Capture the cell that displays the provided text and extract its (x, y) central coordinate. 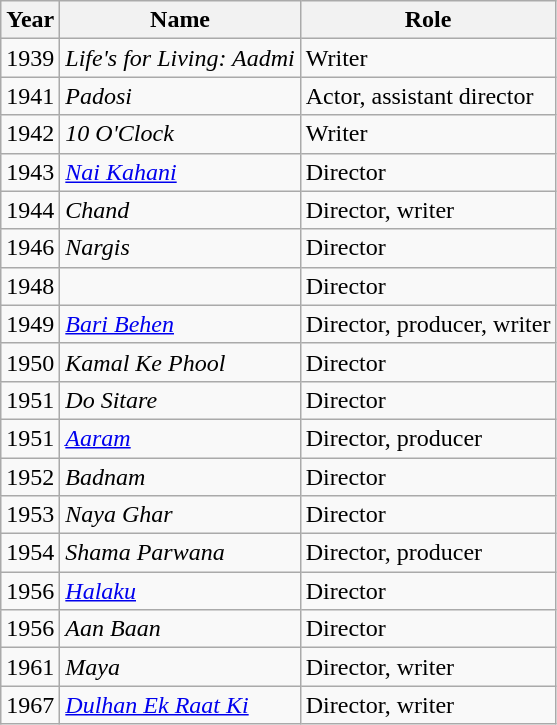
Name (180, 20)
Nai Kahani (180, 172)
Dulhan Ek Raat Ki (180, 705)
Badnam (180, 477)
Year (30, 20)
Halaku (180, 591)
Nargis (180, 248)
1948 (30, 286)
1961 (30, 667)
1939 (30, 58)
Kamal Ke Phool (180, 362)
1950 (30, 362)
Bari Behen (180, 324)
1953 (30, 515)
1954 (30, 553)
Director, producer, writer (428, 324)
1949 (30, 324)
Life's for Living: Aadmi (180, 58)
10 O'Clock (180, 134)
Actor, assistant director (428, 96)
1944 (30, 210)
1952 (30, 477)
Padosi (180, 96)
1941 (30, 96)
Role (428, 20)
Chand (180, 210)
Do Sitare (180, 400)
1946 (30, 248)
1942 (30, 134)
Naya Ghar (180, 515)
Maya (180, 667)
Aan Baan (180, 629)
Shama Parwana (180, 553)
1943 (30, 172)
Aaram (180, 438)
1967 (30, 705)
